Output the [x, y] coordinate of the center of the cell containing the given text.  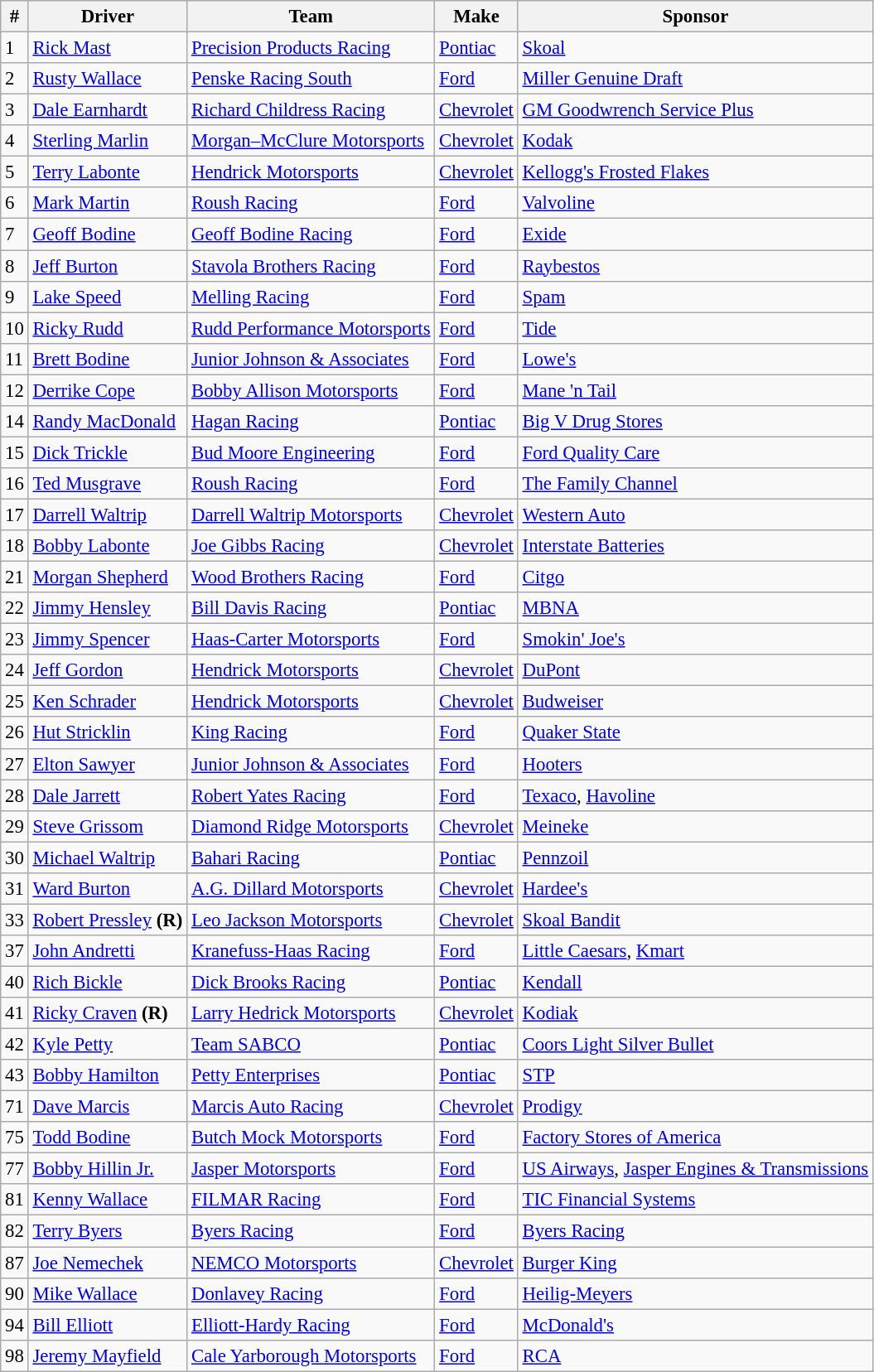
26 [15, 733]
Morgan–McClure Motorsports [311, 141]
Jeremy Mayfield [108, 1355]
Marcis Auto Racing [311, 1107]
Hardee's [695, 889]
Bahari Racing [311, 857]
90 [15, 1293]
Haas-Carter Motorsports [311, 640]
Little Caesars, Kmart [695, 951]
Melling Racing [311, 297]
17 [15, 514]
Western Auto [695, 514]
Mane 'n Tail [695, 390]
6 [15, 203]
Pennzoil [695, 857]
Rusty Wallace [108, 79]
Brett Bodine [108, 359]
Tide [695, 328]
16 [15, 484]
Coors Light Silver Bullet [695, 1045]
2 [15, 79]
Jeff Burton [108, 266]
Geoff Bodine Racing [311, 234]
Smokin' Joe's [695, 640]
Ted Musgrave [108, 484]
14 [15, 422]
Lowe's [695, 359]
Lake Speed [108, 297]
27 [15, 764]
41 [15, 1013]
81 [15, 1200]
Precision Products Racing [311, 48]
71 [15, 1107]
Ford Quality Care [695, 452]
28 [15, 795]
Larry Hedrick Motorsports [311, 1013]
Elliott-Hardy Racing [311, 1325]
Raybestos [695, 266]
Jimmy Spencer [108, 640]
7 [15, 234]
Kyle Petty [108, 1045]
30 [15, 857]
Skoal [695, 48]
Quaker State [695, 733]
Hooters [695, 764]
McDonald's [695, 1325]
Terry Labonte [108, 172]
94 [15, 1325]
Citgo [695, 577]
Heilig-Meyers [695, 1293]
Randy MacDonald [108, 422]
Team SABCO [311, 1045]
GM Goodwrench Service Plus [695, 110]
Kellogg's Frosted Flakes [695, 172]
King Racing [311, 733]
Rudd Performance Motorsports [311, 328]
12 [15, 390]
Dick Trickle [108, 452]
Steve Grissom [108, 826]
Terry Byers [108, 1231]
RCA [695, 1355]
Rich Bickle [108, 982]
1 [15, 48]
Sponsor [695, 17]
Donlavey Racing [311, 1293]
Big V Drug Stores [695, 422]
Cale Yarborough Motorsports [311, 1355]
Budweiser [695, 702]
Darrell Waltrip Motorsports [311, 514]
Prodigy [695, 1107]
Hut Stricklin [108, 733]
NEMCO Motorsports [311, 1263]
Meineke [695, 826]
Bobby Hamilton [108, 1075]
DuPont [695, 670]
Spam [695, 297]
Jimmy Hensley [108, 608]
Kodak [695, 141]
FILMAR Racing [311, 1200]
4 [15, 141]
Penske Racing South [311, 79]
Robert Yates Racing [311, 795]
Bobby Hillin Jr. [108, 1169]
Ward Burton [108, 889]
42 [15, 1045]
Interstate Batteries [695, 546]
Valvoline [695, 203]
Elton Sawyer [108, 764]
Darrell Waltrip [108, 514]
Butch Mock Motorsports [311, 1138]
43 [15, 1075]
87 [15, 1263]
40 [15, 982]
Make [476, 17]
23 [15, 640]
Kenny Wallace [108, 1200]
21 [15, 577]
Hagan Racing [311, 422]
Miller Genuine Draft [695, 79]
77 [15, 1169]
Driver [108, 17]
Rick Mast [108, 48]
# [15, 17]
Kendall [695, 982]
Mark Martin [108, 203]
Ricky Craven (R) [108, 1013]
US Airways, Jasper Engines & Transmissions [695, 1169]
Diamond Ridge Motorsports [311, 826]
Richard Childress Racing [311, 110]
Bud Moore Engineering [311, 452]
37 [15, 951]
MBNA [695, 608]
Sterling Marlin [108, 141]
Team [311, 17]
8 [15, 266]
Skoal Bandit [695, 920]
75 [15, 1138]
11 [15, 359]
24 [15, 670]
18 [15, 546]
98 [15, 1355]
Dick Brooks Racing [311, 982]
Factory Stores of America [695, 1138]
Bobby Allison Motorsports [311, 390]
Jeff Gordon [108, 670]
TIC Financial Systems [695, 1200]
29 [15, 826]
3 [15, 110]
Mike Wallace [108, 1293]
Todd Bodine [108, 1138]
Michael Waltrip [108, 857]
10 [15, 328]
25 [15, 702]
Bobby Labonte [108, 546]
33 [15, 920]
9 [15, 297]
Leo Jackson Motorsports [311, 920]
Geoff Bodine [108, 234]
Dale Jarrett [108, 795]
Burger King [695, 1263]
Petty Enterprises [311, 1075]
5 [15, 172]
82 [15, 1231]
The Family Channel [695, 484]
Joe Gibbs Racing [311, 546]
Morgan Shepherd [108, 577]
STP [695, 1075]
Stavola Brothers Racing [311, 266]
John Andretti [108, 951]
Kodiak [695, 1013]
Ken Schrader [108, 702]
Ricky Rudd [108, 328]
Texaco, Havoline [695, 795]
Robert Pressley (R) [108, 920]
Bill Davis Racing [311, 608]
Wood Brothers Racing [311, 577]
Kranefuss-Haas Racing [311, 951]
Dave Marcis [108, 1107]
15 [15, 452]
Bill Elliott [108, 1325]
Joe Nemechek [108, 1263]
A.G. Dillard Motorsports [311, 889]
Jasper Motorsports [311, 1169]
Exide [695, 234]
22 [15, 608]
31 [15, 889]
Dale Earnhardt [108, 110]
Derrike Cope [108, 390]
